Pinpoint the cell where the given text exists, returning its (X, Y) midpoint coordinate. 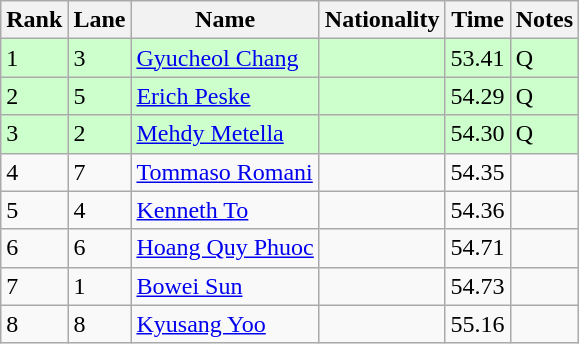
Name (225, 20)
Gyucheol Chang (225, 58)
54.30 (478, 134)
54.73 (478, 286)
Time (478, 20)
Hoang Quy Phuoc (225, 248)
54.36 (478, 210)
Erich Peske (225, 96)
53.41 (478, 58)
54.29 (478, 96)
55.16 (478, 324)
Mehdy Metella (225, 134)
Kyusang Yoo (225, 324)
Bowei Sun (225, 286)
54.71 (478, 248)
Tommaso Romani (225, 172)
54.35 (478, 172)
Lane (100, 20)
Kenneth To (225, 210)
Nationality (382, 20)
Rank (34, 20)
Notes (544, 20)
